Identify which cell holds the provided text, then report its (x, y) central coordinate. 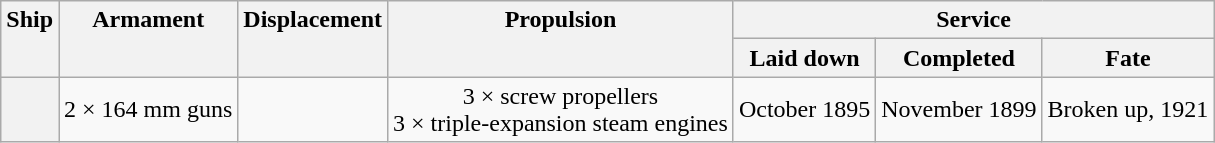
3 × screw propellers3 × triple-expansion steam engines (561, 110)
Completed (959, 58)
Ship (30, 39)
November 1899 (959, 110)
Service (973, 20)
Laid down (804, 58)
Displacement (313, 39)
Broken up, 1921 (1128, 110)
2 × 164 mm guns (148, 110)
Armament (148, 39)
Fate (1128, 58)
Propulsion (561, 39)
October 1895 (804, 110)
